Output the [X, Y] coordinate of the center of the cell containing the given text.  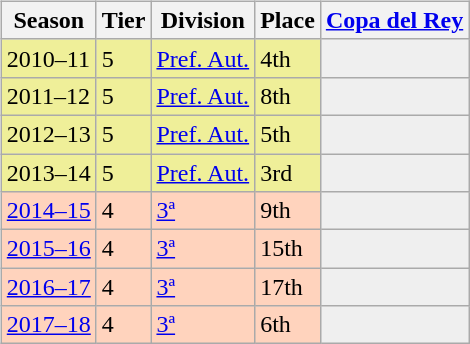
2010–11 [48, 58]
3rd [288, 173]
17th [288, 287]
6th [288, 325]
Copa del Rey [394, 20]
Place [288, 20]
9th [288, 211]
Division [203, 20]
5th [288, 134]
2013–14 [48, 173]
Tier [124, 20]
15th [288, 249]
2014–15 [48, 211]
2017–18 [48, 325]
2011–12 [48, 96]
4th [288, 58]
Season [48, 20]
8th [288, 96]
2015–16 [48, 249]
2012–13 [48, 134]
2016–17 [48, 287]
